From the cell containing the given text, extract its center point as (x, y) coordinate. 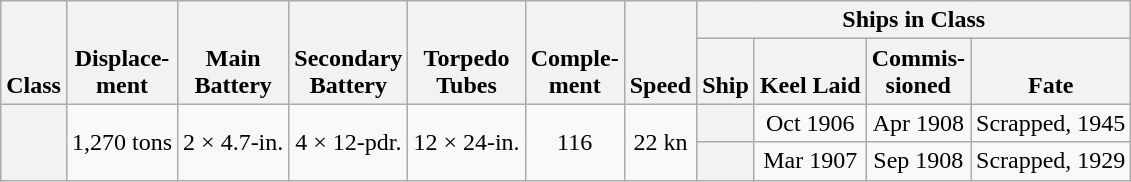
Sep 1908 (918, 161)
22 kn (660, 142)
Class (34, 52)
2 × 4.7-in. (234, 142)
Displace-ment (122, 52)
Keel Laid (810, 72)
Ship (726, 72)
Oct 1906 (810, 123)
Fate (1050, 72)
1,270 tons (122, 142)
Apr 1908 (918, 123)
TorpedoTubes (466, 52)
4 × 12-pdr. (348, 142)
MainBattery (234, 52)
Scrapped, 1929 (1050, 161)
116 (574, 142)
12 × 24-in. (466, 142)
SecondaryBattery (348, 52)
Comple-ment (574, 52)
Speed (660, 52)
Ships in Class (914, 20)
Scrapped, 1945 (1050, 123)
Mar 1907 (810, 161)
Commis-sioned (918, 72)
